From the cell containing the given text, extract its center point as [x, y] coordinate. 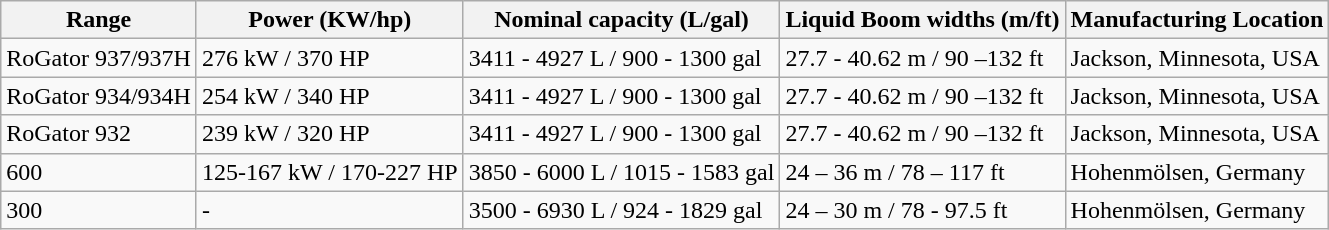
- [330, 210]
Power (KW/hp) [330, 20]
Manufacturing Location [1197, 20]
24 – 30 m / 78 - 97.5 ft [922, 210]
Liquid Boom widths (m/ft) [922, 20]
24 – 36 m / 78 – 117 ft [922, 172]
Nominal capacity (L/gal) [622, 20]
RoGator 937/937H [99, 58]
600 [99, 172]
254 kW / 340 HP [330, 96]
3500 - 6930 L / 924 - 1829 gal [622, 210]
300 [99, 210]
239 kW / 320 HP [330, 134]
RoGator 934/934H [99, 96]
RoGator 932 [99, 134]
3850 - 6000 L / 1015 - 1583 gal [622, 172]
125-167 kW / 170-227 HP [330, 172]
276 kW / 370 HP [330, 58]
Range [99, 20]
